Return the (x, y) coordinate for the center point of the cell that contains the specified text.  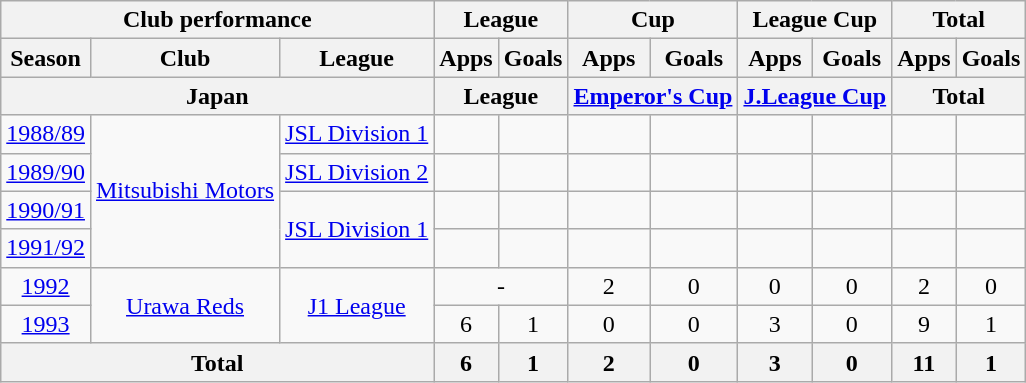
9 (924, 324)
Cup (653, 20)
1989/90 (46, 172)
1990/91 (46, 210)
JSL Division 2 (357, 172)
Season (46, 58)
Japan (218, 96)
League Cup (815, 20)
Club (184, 58)
Urawa Reds (184, 305)
- (501, 286)
Emperor's Cup (653, 96)
1992 (46, 286)
11 (924, 362)
J.League Cup (815, 96)
J1 League (357, 305)
Club performance (218, 20)
1991/92 (46, 248)
Mitsubishi Motors (184, 191)
1988/89 (46, 134)
1993 (46, 324)
